Extract the (X, Y) coordinate from the center of the cell holding the provided text.  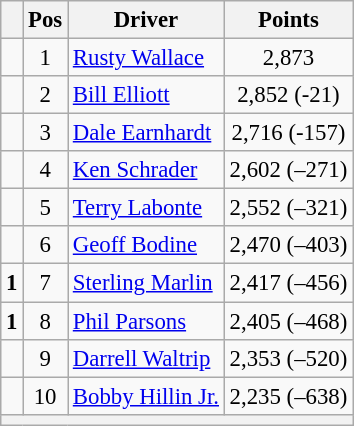
Darrell Waltrip (146, 358)
10 (46, 396)
7 (46, 283)
2,602 (–271) (288, 170)
4 (46, 170)
2,417 (–456) (288, 283)
2,716 (-157) (288, 133)
2,353 (–520) (288, 358)
5 (46, 208)
2,873 (288, 58)
2,852 (-21) (288, 95)
Driver (146, 20)
Terry Labonte (146, 208)
Bill Elliott (146, 95)
Dale Earnhardt (146, 133)
2,552 (–321) (288, 208)
3 (46, 133)
9 (46, 358)
Rusty Wallace (146, 58)
Phil Parsons (146, 321)
Pos (46, 20)
Points (288, 20)
2,235 (–638) (288, 396)
2,470 (–403) (288, 245)
6 (46, 245)
8 (46, 321)
2,405 (–468) (288, 321)
2 (46, 95)
Ken Schrader (146, 170)
Geoff Bodine (146, 245)
Bobby Hillin Jr. (146, 396)
Sterling Marlin (146, 283)
